Search for the cell housing the specified text and yield its (x, y) center coordinate. 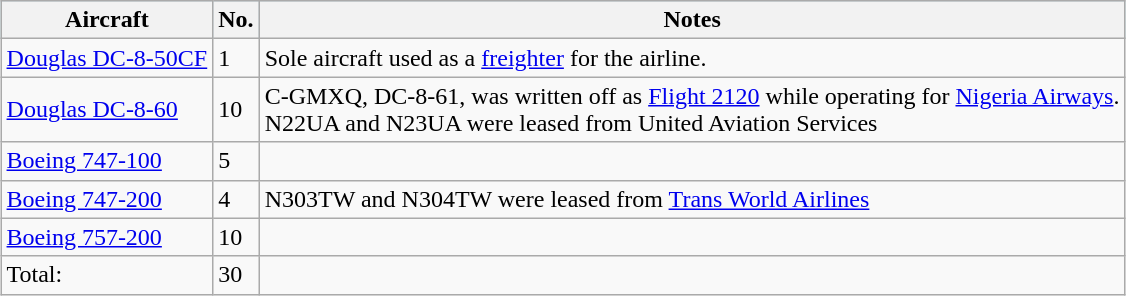
Sole aircraft used as a freighter for the airline. (692, 58)
Boeing 747-100 (107, 161)
Total: (107, 275)
C-GMXQ, DC-8-61, was written off as Flight 2120 while operating for Nigeria Airways.N22UA and N23UA were leased from United Aviation Services (692, 110)
Boeing 757-200 (107, 237)
30 (236, 275)
Aircraft (107, 20)
4 (236, 199)
Douglas DC-8-50CF (107, 58)
Boeing 747-200 (107, 199)
5 (236, 161)
No. (236, 20)
Notes (692, 20)
Douglas DC-8-60 (107, 110)
N303TW and N304TW were leased from Trans World Airlines (692, 199)
1 (236, 58)
